Return (X, Y) of the center of cell containing provided text 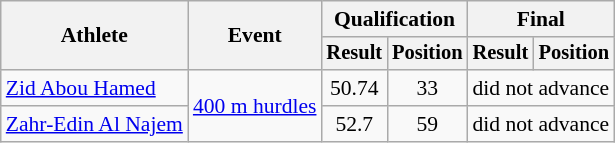
Zahr-Edin Al Najem (94, 124)
52.7 (355, 124)
33 (427, 88)
Final (540, 19)
Zid Abou Hamed (94, 88)
50.74 (355, 88)
Qualification (395, 19)
59 (427, 124)
Athlete (94, 36)
400 m hurdles (255, 106)
Event (255, 36)
